Return the [X, Y] coordinate for the center point of the cell that contains the specified text.  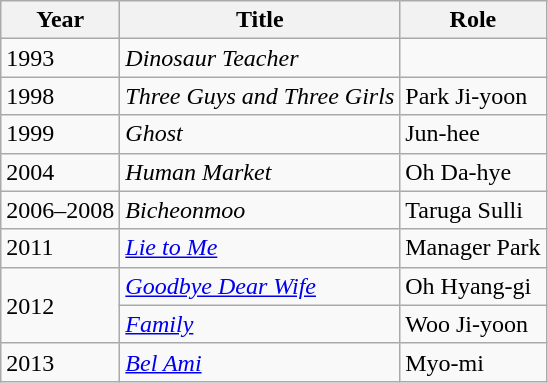
1998 [60, 96]
2006–2008 [60, 210]
1999 [60, 134]
Myo-mi [473, 362]
2011 [60, 248]
Oh Hyang-gi [473, 286]
Lie to Me [260, 248]
Jun-hee [473, 134]
Manager Park [473, 248]
Three Guys and Three Girls [260, 96]
Bel Ami [260, 362]
Woo Ji-yoon [473, 324]
Family [260, 324]
Human Market [260, 172]
2004 [60, 172]
Title [260, 20]
Year [60, 20]
Park Ji-yoon [473, 96]
Goodbye Dear Wife [260, 286]
Ghost [260, 134]
Dinosaur Teacher [260, 58]
Oh Da-hye [473, 172]
1993 [60, 58]
2012 [60, 305]
Role [473, 20]
2013 [60, 362]
Taruga Sulli [473, 210]
Bicheonmoo [260, 210]
